Locate the cell with the specified text and output its (x, y) center coordinate. 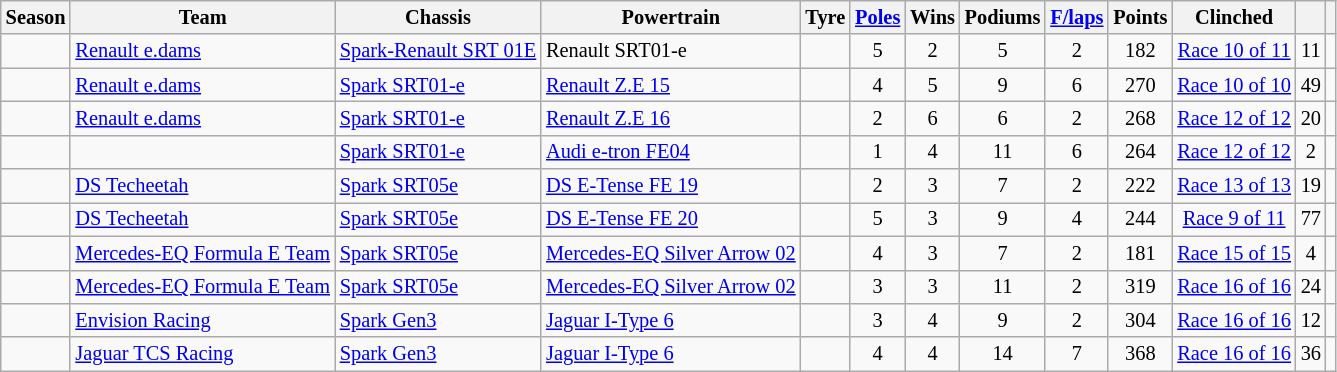
Clinched (1234, 17)
244 (1140, 219)
Tyre (826, 17)
Season (36, 17)
Spark-Renault SRT 01E (438, 51)
Race 10 of 10 (1234, 85)
DS E-Tense FE 19 (670, 186)
12 (1311, 320)
264 (1140, 152)
181 (1140, 253)
222 (1140, 186)
Podiums (1003, 17)
Points (1140, 17)
Envision Racing (202, 320)
Race 9 of 11 (1234, 219)
36 (1311, 354)
319 (1140, 287)
368 (1140, 354)
Renault Z.E 16 (670, 118)
Wins (932, 17)
20 (1311, 118)
Audi e-tron FE04 (670, 152)
DS E-Tense FE 20 (670, 219)
Poles (878, 17)
77 (1311, 219)
Team (202, 17)
14 (1003, 354)
Race 15 of 15 (1234, 253)
49 (1311, 85)
304 (1140, 320)
268 (1140, 118)
Renault Z.E 15 (670, 85)
Race 13 of 13 (1234, 186)
1 (878, 152)
19 (1311, 186)
Powertrain (670, 17)
Renault SRT01-e (670, 51)
Chassis (438, 17)
Race 10 of 11 (1234, 51)
182 (1140, 51)
270 (1140, 85)
24 (1311, 287)
F/laps (1076, 17)
Jaguar TCS Racing (202, 354)
